Detect which cell encompasses the target text, then output its (x, y) center coordinate. 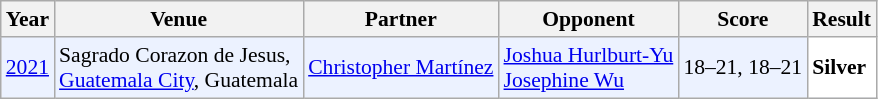
2021 (28, 68)
Result (842, 19)
Venue (178, 19)
Partner (400, 19)
Opponent (589, 19)
Joshua Hurlburt-Yu Josephine Wu (589, 68)
Sagrado Corazon de Jesus,Guatemala City, Guatemala (178, 68)
Christopher Martínez (400, 68)
18–21, 18–21 (742, 68)
Silver (842, 68)
Score (742, 19)
Year (28, 19)
